Scan for the cell matching the given text and deliver its (x, y) coordinate at center. 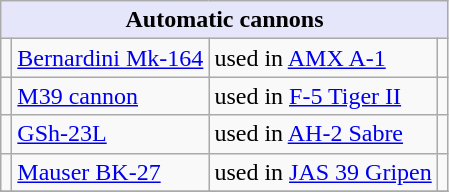
Mauser BK-27 (110, 172)
used in F-5 Tiger II (323, 96)
Automatic cannons (225, 20)
GSh-23L (110, 134)
used in AMX A-1 (323, 58)
Bernardini Mk-164 (110, 58)
used in AH-2 Sabre (323, 134)
used in JAS 39 Gripen (323, 172)
M39 cannon (110, 96)
